Locate the cell with the specified text and output its [x, y] center coordinate. 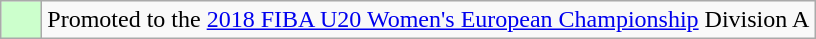
Promoted to the 2018 FIBA U20 Women's European Championship Division A [428, 20]
